Determine the [x, y] coordinate at the center of the cell enclosing the given text.  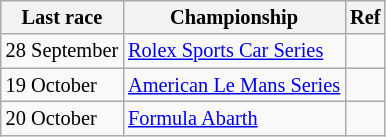
American Le Mans Series [234, 85]
19 October [62, 85]
Rolex Sports Car Series [234, 51]
Formula Abarth [234, 118]
20 October [62, 118]
Championship [234, 17]
Ref [365, 17]
Last race [62, 17]
28 September [62, 51]
